Capture the cell that displays the provided text and extract its (x, y) central coordinate. 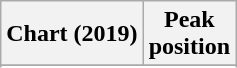
Peakposition (189, 34)
Chart (2019) (72, 34)
